Pinpoint the cell where the given text exists, returning its (X, Y) midpoint coordinate. 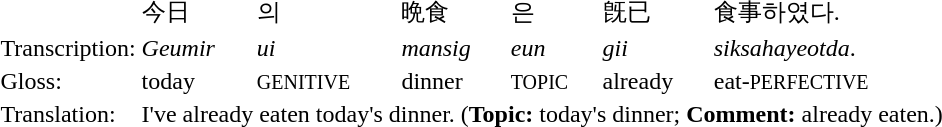
ui (326, 49)
already (655, 81)
eun (554, 49)
TOPIC (554, 81)
Geumir (196, 49)
mansig (453, 49)
dinner (453, 81)
GENITIVE (326, 81)
today (196, 81)
gii (655, 49)
